Detect which cell encompasses the target text, then output its [X, Y] center coordinate. 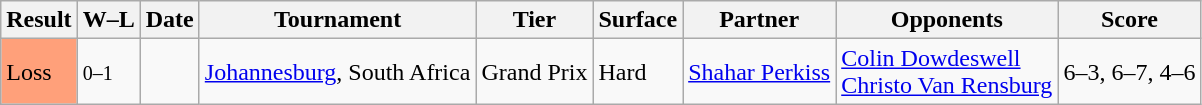
Loss [39, 72]
6–3, 6–7, 4–6 [1130, 72]
Johannesburg, South Africa [338, 72]
W–L [108, 20]
Grand Prix [534, 72]
Tier [534, 20]
Colin Dowdeswell Christo Van Rensburg [947, 72]
Score [1130, 20]
Hard [638, 72]
0–1 [108, 72]
Shahar Perkiss [760, 72]
Surface [638, 20]
Opponents [947, 20]
Date [170, 20]
Partner [760, 20]
Tournament [338, 20]
Result [39, 20]
